Scan for the cell matching the given text and deliver its (x, y) coordinate at center. 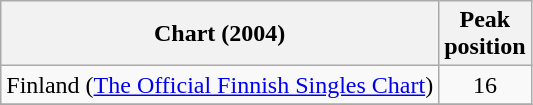
Peakposition (485, 34)
Finland (The Official Finnish Singles Chart) (220, 85)
16 (485, 85)
Chart (2004) (220, 34)
